Find where the given text appears and provide that cell's center as (X, Y) coordinate. 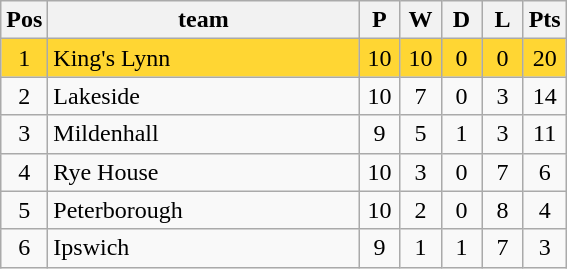
D (462, 20)
Lakeside (204, 96)
Pts (544, 20)
team (204, 20)
W (420, 20)
L (502, 20)
8 (502, 210)
Peterborough (204, 210)
P (380, 20)
14 (544, 96)
Pos (24, 20)
Ipswich (204, 248)
Mildenhall (204, 134)
Rye House (204, 172)
King's Lynn (204, 58)
11 (544, 134)
20 (544, 58)
